Locate the cell with the specified text and output its [X, Y] center coordinate. 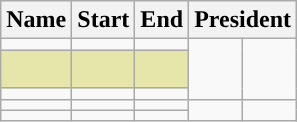
President [243, 20]
Start [104, 20]
Name [36, 20]
End [162, 20]
